Capture the cell that displays the provided text and extract its [x, y] central coordinate. 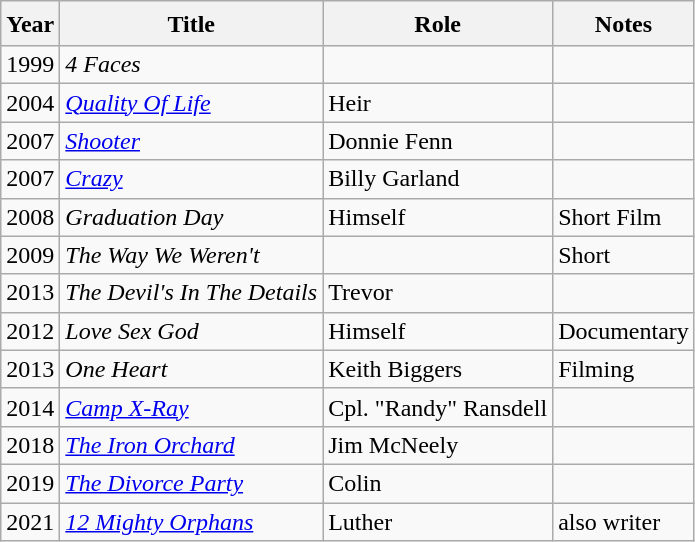
Love Sex God [192, 331]
Role [438, 24]
Trevor [438, 293]
also writer [624, 521]
Shooter [192, 141]
Graduation Day [192, 217]
2012 [30, 331]
The Way We Weren't [192, 255]
2018 [30, 445]
1999 [30, 65]
Year [30, 24]
Colin [438, 483]
2009 [30, 255]
Documentary [624, 331]
Quality Of Life [192, 103]
Crazy [192, 179]
4 Faces [192, 65]
Heir [438, 103]
2014 [30, 407]
Short Film [624, 217]
Filming [624, 369]
2019 [30, 483]
The Iron Orchard [192, 445]
2021 [30, 521]
Billy Garland [438, 179]
Title [192, 24]
Jim McNeely [438, 445]
Notes [624, 24]
2004 [30, 103]
Short [624, 255]
The Divorce Party [192, 483]
One Heart [192, 369]
Donnie Fenn [438, 141]
2008 [30, 217]
Luther [438, 521]
Cpl. "Randy" Ransdell [438, 407]
12 Mighty Orphans [192, 521]
Keith Biggers [438, 369]
The Devil's In The Details [192, 293]
Camp X-Ray [192, 407]
